From the cell containing the given text, extract its center point as (x, y) coordinate. 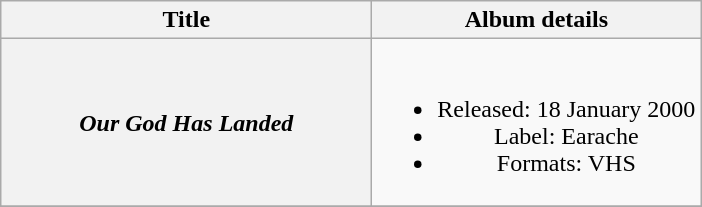
Released: 18 January 2000Label: EaracheFormats: VHS (536, 122)
Our God Has Landed (186, 122)
Album details (536, 20)
Title (186, 20)
